From the cell containing the given text, extract its center point as [X, Y] coordinate. 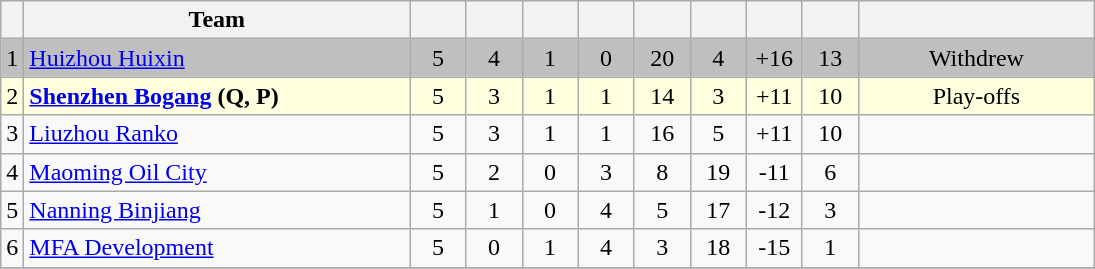
Shenzhen Bogang (Q, P) [217, 96]
19 [718, 172]
+16 [774, 58]
-11 [774, 172]
18 [718, 248]
Nanning Binjiang [217, 210]
14 [662, 96]
Play-offs [976, 96]
13 [830, 58]
-12 [774, 210]
8 [662, 172]
Maoming Oil City [217, 172]
MFA Development [217, 248]
20 [662, 58]
-15 [774, 248]
16 [662, 134]
Withdrew [976, 58]
Team [217, 20]
17 [718, 210]
Liuzhou Ranko [217, 134]
Huizhou Huixin [217, 58]
